Determine the (x, y) coordinate at the center of the cell enclosing the given text.  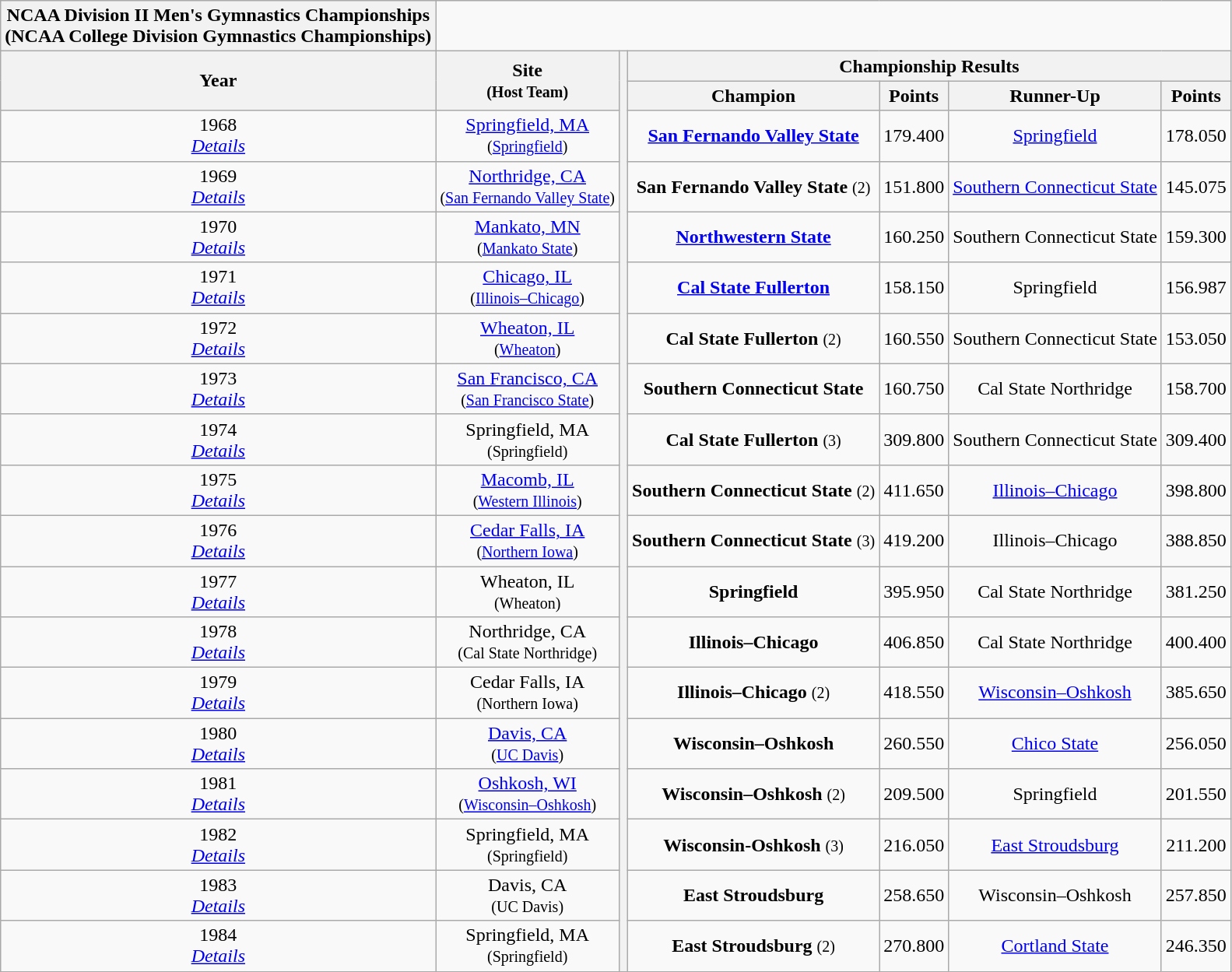
Chicago, IL(Illinois–Chicago) (528, 288)
1979Details (218, 693)
406.850 (914, 643)
1976Details (218, 540)
Southern Connecticut State (2) (753, 490)
156.987 (1195, 288)
Illinois–Chicago (2) (753, 693)
Southern Connecticut State (3) (753, 540)
385.650 (1195, 693)
East Stroudsburg (2) (753, 946)
411.650 (914, 490)
Championship Results (929, 66)
1980Details (218, 744)
Cal State Fullerton (2) (753, 338)
Macomb, IL(Western Illinois) (528, 490)
398.800 (1195, 490)
178.050 (1195, 135)
309.400 (1195, 439)
1981Details (218, 794)
1973Details (218, 389)
160.750 (914, 389)
1969Details (218, 187)
Cal State Fullerton (753, 288)
209.500 (914, 794)
Oshkosh, WI(Wisconsin–Oshkosh) (528, 794)
San Fernando Valley State (753, 135)
160.250 (914, 237)
400.400 (1195, 643)
256.050 (1195, 744)
395.950 (914, 591)
Cortland State (1055, 946)
257.850 (1195, 895)
Mankato, MN(Mankato State) (528, 237)
418.550 (914, 693)
1970Details (218, 237)
1982Details (218, 845)
158.150 (914, 288)
Year (218, 81)
1977Details (218, 591)
1971Details (218, 288)
Chico State (1055, 744)
381.250 (1195, 591)
145.075 (1195, 187)
211.200 (1195, 845)
270.800 (914, 946)
Northridge, CA(Cal State Northridge) (528, 643)
San Fernando Valley State (2) (753, 187)
419.200 (914, 540)
260.550 (914, 744)
Northwestern State (753, 237)
246.350 (1195, 946)
388.850 (1195, 540)
216.050 (914, 845)
Runner-Up (1055, 96)
1974Details (218, 439)
309.800 (914, 439)
1984Details (218, 946)
Wisconsin-Oshkosh (3) (753, 845)
258.650 (914, 895)
NCAA Division II Men's Gymnastics Championships(NCAA College Division Gymnastics Championships) (218, 26)
1983Details (218, 895)
Northridge, CA(San Fernando Valley State) (528, 187)
1975Details (218, 490)
158.700 (1195, 389)
153.050 (1195, 338)
159.300 (1195, 237)
San Francisco, CA(San Francisco State) (528, 389)
Champion (753, 96)
151.800 (914, 187)
1972Details (218, 338)
1978Details (218, 643)
Wisconsin–Oshkosh (2) (753, 794)
201.550 (1195, 794)
Site(Host Team) (528, 81)
179.400 (914, 135)
160.550 (914, 338)
1968Details (218, 135)
Cal State Fullerton (3) (753, 439)
